For the text-containing cell, return its midpoint in (X, Y) coordinate format. 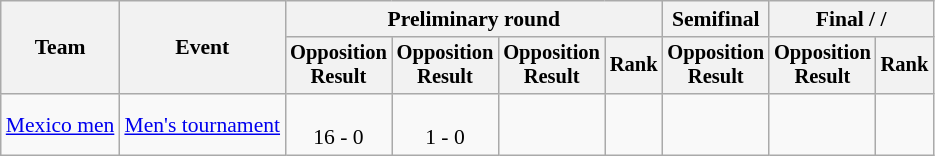
Event (202, 48)
Mexico men (60, 124)
Semifinal (716, 19)
Preliminary round (474, 19)
Final / / (851, 19)
16 - 0 (338, 124)
Men's tournament (202, 124)
1 - 0 (446, 124)
Team (60, 48)
